Capture the cell that displays the provided text and extract its [X, Y] central coordinate. 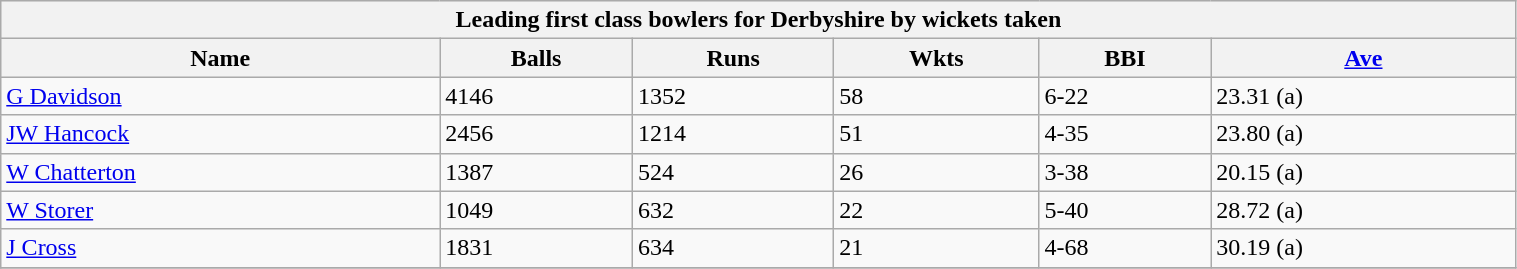
Ave [1364, 58]
Wkts [936, 58]
1049 [536, 210]
JW Hancock [220, 134]
5-40 [1125, 210]
Name [220, 58]
Runs [734, 58]
4-68 [1125, 248]
51 [936, 134]
3-38 [1125, 172]
20.15 (a) [1364, 172]
BBI [1125, 58]
632 [734, 210]
28.72 (a) [1364, 210]
2456 [536, 134]
Leading first class bowlers for Derbyshire by wickets taken [758, 20]
30.19 (a) [1364, 248]
23.31 (a) [1364, 96]
4146 [536, 96]
634 [734, 248]
4-35 [1125, 134]
G Davidson [220, 96]
6-22 [1125, 96]
58 [936, 96]
Balls [536, 58]
22 [936, 210]
1214 [734, 134]
524 [734, 172]
W Storer [220, 210]
23.80 (a) [1364, 134]
1387 [536, 172]
J Cross [220, 248]
1831 [536, 248]
W Chatterton [220, 172]
21 [936, 248]
26 [936, 172]
1352 [734, 96]
